For the text-containing cell, return its midpoint in (X, Y) coordinate format. 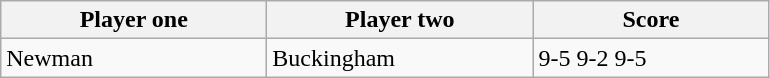
Player one (134, 20)
Buckingham (400, 58)
Newman (134, 58)
Score (651, 20)
Player two (400, 20)
9-5 9-2 9-5 (651, 58)
